Identify which cell holds the provided text, then report its [x, y] central coordinate. 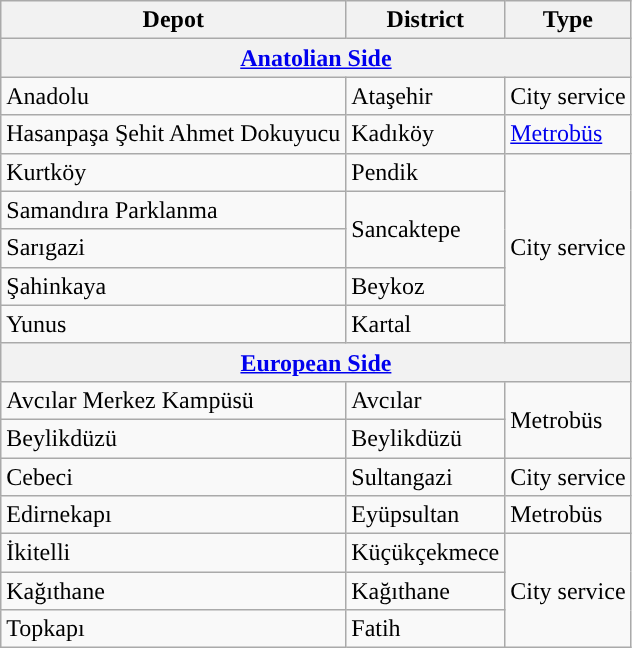
Edirnekapı [174, 515]
Eyüpsultan [426, 515]
Küçükçekmece [426, 553]
Topkapı [174, 629]
Samandıra Parklanma [174, 210]
European Side [316, 362]
Beykoz [426, 286]
Depot [174, 20]
Fatih [426, 629]
District [426, 20]
Ataşehir [426, 96]
Avcılar [426, 400]
Type [568, 20]
Avcılar Merkez Kampüsü [174, 400]
Anatolian Side [316, 58]
Pendik [426, 172]
Kartal [426, 324]
Sancaktepe [426, 229]
Sarıgazi [174, 248]
Anadolu [174, 96]
Yunus [174, 324]
İkitelli [174, 553]
Kadıköy [426, 134]
Hasanpaşa Şehit Ahmet Dokuyucu [174, 134]
Cebeci [174, 477]
Sultangazi [426, 477]
Kurtköy [174, 172]
Şahinkaya [174, 286]
